Locate the cell with the specified text and output its (X, Y) center coordinate. 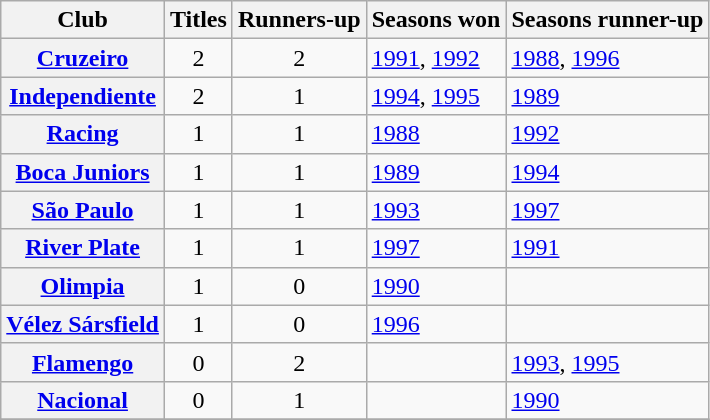
Vélez Sársfield (83, 324)
Seasons won (436, 20)
Independiente (83, 96)
1996 (436, 324)
1991 (608, 248)
Cruzeiro (83, 58)
River Plate (83, 248)
São Paulo (83, 210)
Racing (83, 134)
Seasons runner-up (608, 20)
Nacional (83, 400)
Club (83, 20)
1988 (436, 134)
1994 (608, 172)
1991, 1992 (436, 58)
1994, 1995 (436, 96)
Titles (198, 20)
Runners-up (299, 20)
Olimpia (83, 286)
Boca Juniors (83, 172)
1993, 1995 (608, 362)
1988, 1996 (608, 58)
Flamengo (83, 362)
1993 (436, 210)
1992 (608, 134)
